Capture the cell that displays the provided text and extract its [x, y] central coordinate. 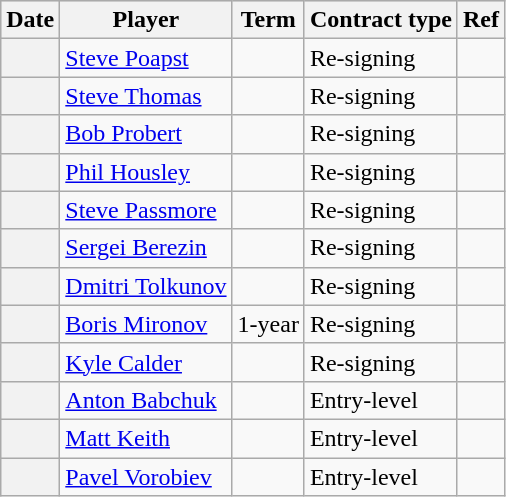
Player [146, 20]
Sergei Berezin [146, 248]
Date [30, 20]
Pavel Vorobiev [146, 477]
Phil Housley [146, 172]
Boris Mironov [146, 324]
Anton Babchuk [146, 400]
Steve Passmore [146, 210]
Dmitri Tolkunov [146, 286]
Steve Thomas [146, 96]
Bob Probert [146, 134]
Kyle Calder [146, 362]
Term [268, 20]
Steve Poapst [146, 58]
1-year [268, 324]
Contract type [380, 20]
Matt Keith [146, 438]
Ref [480, 20]
